Return the (x, y) coordinate for the center point of the cell that contains the specified text.  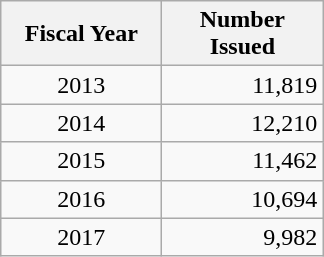
2013 (82, 85)
11,462 (242, 161)
2017 (82, 237)
2016 (82, 199)
10,694 (242, 199)
12,210 (242, 123)
11,819 (242, 85)
9,982 (242, 237)
2015 (82, 161)
Fiscal Year (82, 34)
Number Issued (242, 34)
2014 (82, 123)
